Scan for the cell matching the given text and deliver its (X, Y) coordinate at center. 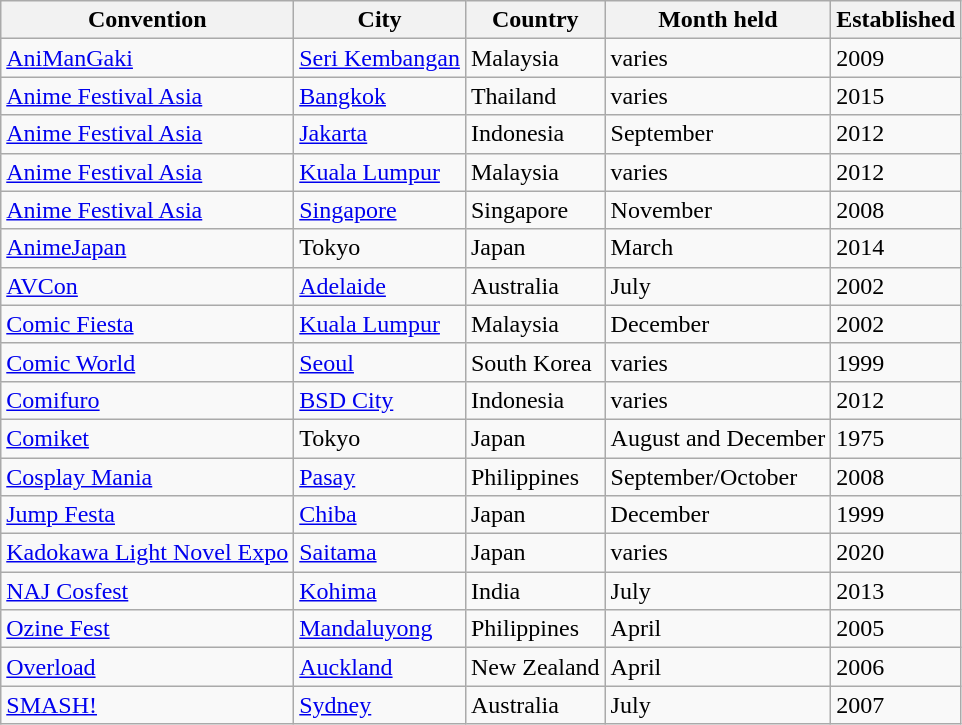
Convention (148, 20)
India (535, 591)
Sydney (380, 705)
2009 (896, 58)
September (718, 134)
Kadokawa Light Novel Expo (148, 553)
Established (896, 20)
Country (535, 20)
Thailand (535, 96)
Bangkok (380, 96)
2006 (896, 667)
Jump Festa (148, 515)
Comic World (148, 362)
2013 (896, 591)
2020 (896, 553)
Auckland (380, 667)
AnimeJapan (148, 248)
August and December (718, 438)
Comiket (148, 438)
1975 (896, 438)
2007 (896, 705)
March (718, 248)
2015 (896, 96)
Seoul (380, 362)
2014 (896, 248)
AniManGaki (148, 58)
Seri Kembangan (380, 58)
September/October (718, 477)
Comic Fiesta (148, 324)
Ozine Fest (148, 629)
November (718, 210)
Mandaluyong (380, 629)
Saitama (380, 553)
Pasay (380, 477)
Month held (718, 20)
NAJ Cosfest (148, 591)
South Korea (535, 362)
Chiba (380, 515)
Adelaide (380, 286)
Comifuro (148, 400)
Jakarta (380, 134)
BSD City (380, 400)
Overload (148, 667)
City (380, 20)
Kohima (380, 591)
Cosplay Mania (148, 477)
AVCon (148, 286)
New Zealand (535, 667)
SMASH! (148, 705)
2005 (896, 629)
